Pinpoint the cell where the given text exists, returning its (X, Y) midpoint coordinate. 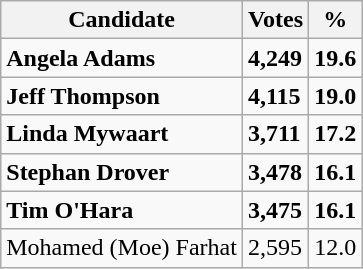
4,249 (275, 58)
19.6 (336, 58)
Jeff Thompson (122, 96)
2,595 (275, 248)
17.2 (336, 134)
Mohamed (Moe) Farhat (122, 248)
Angela Adams (122, 58)
% (336, 20)
4,115 (275, 96)
12.0 (336, 248)
Stephan Drover (122, 172)
Candidate (122, 20)
Tim O'Hara (122, 210)
3,711 (275, 134)
3,475 (275, 210)
Votes (275, 20)
3,478 (275, 172)
19.0 (336, 96)
Linda Mywaart (122, 134)
